Output the (X, Y) coordinate of the center of the cell containing the given text.  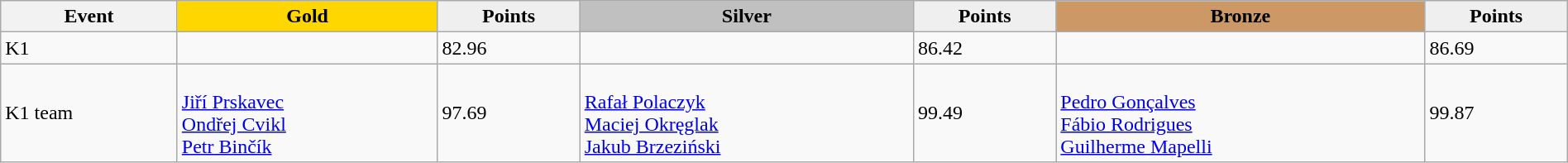
86.42 (984, 48)
82.96 (509, 48)
Event (89, 17)
99.87 (1496, 113)
Pedro Gonçalves Fábio RodriguesGuilherme Mapelli (1241, 113)
Gold (308, 17)
99.49 (984, 113)
Jiří PrskavecOndřej CviklPetr Binčík (308, 113)
Rafał PolaczykMaciej OkręglakJakub Brzeziński (746, 113)
K1 team (89, 113)
86.69 (1496, 48)
Silver (746, 17)
97.69 (509, 113)
K1 (89, 48)
Bronze (1241, 17)
